Pinpoint the cell where the given text exists, returning its (x, y) midpoint coordinate. 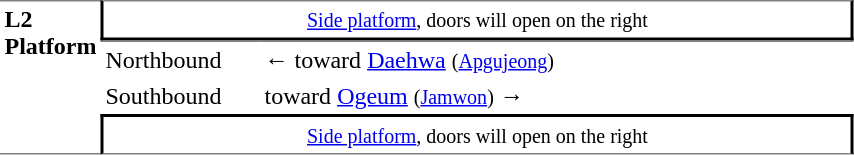
← toward Daehwa (Apgujeong) (557, 59)
toward Ogeum (Jamwon) → (557, 96)
Southbound (180, 96)
Northbound (180, 59)
L2Platform (50, 77)
